Return (X, Y) of the center of cell containing provided text 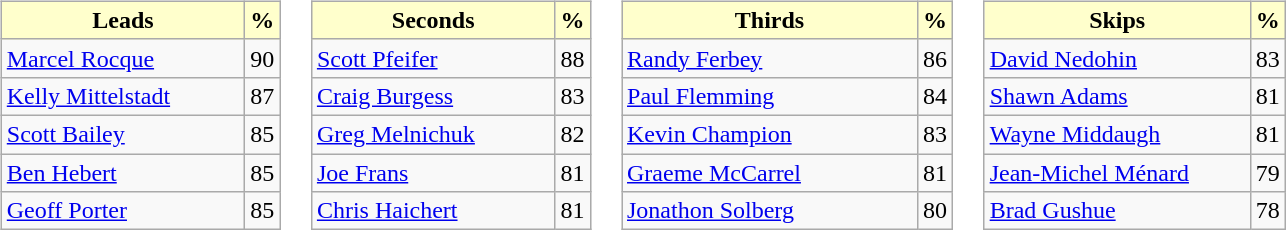
Kevin Champion (770, 134)
Leads (123, 20)
88 (572, 58)
Greg Melnichuk (433, 134)
Joe Frans (433, 173)
Craig Burgess (433, 96)
Kelly Mittelstadt (123, 96)
86 (936, 58)
87 (262, 96)
Scott Bailey (123, 134)
Thirds (770, 20)
90 (262, 58)
David Nedohin (1117, 58)
Ben Hebert (123, 173)
Scott Pfeifer (433, 58)
84 (936, 96)
Chris Haichert (433, 211)
Seconds (433, 20)
Shawn Adams (1117, 96)
Wayne Middaugh (1117, 134)
82 (572, 134)
Marcel Rocque (123, 58)
Geoff Porter (123, 211)
Jean-Michel Ménard (1117, 173)
Graeme McCarrel (770, 173)
80 (936, 211)
78 (1268, 211)
Randy Ferbey (770, 58)
Jonathon Solberg (770, 211)
Brad Gushue (1117, 211)
Paul Flemming (770, 96)
79 (1268, 173)
Skips (1117, 20)
